Detect which cell encompasses the target text, then output its [X, Y] center coordinate. 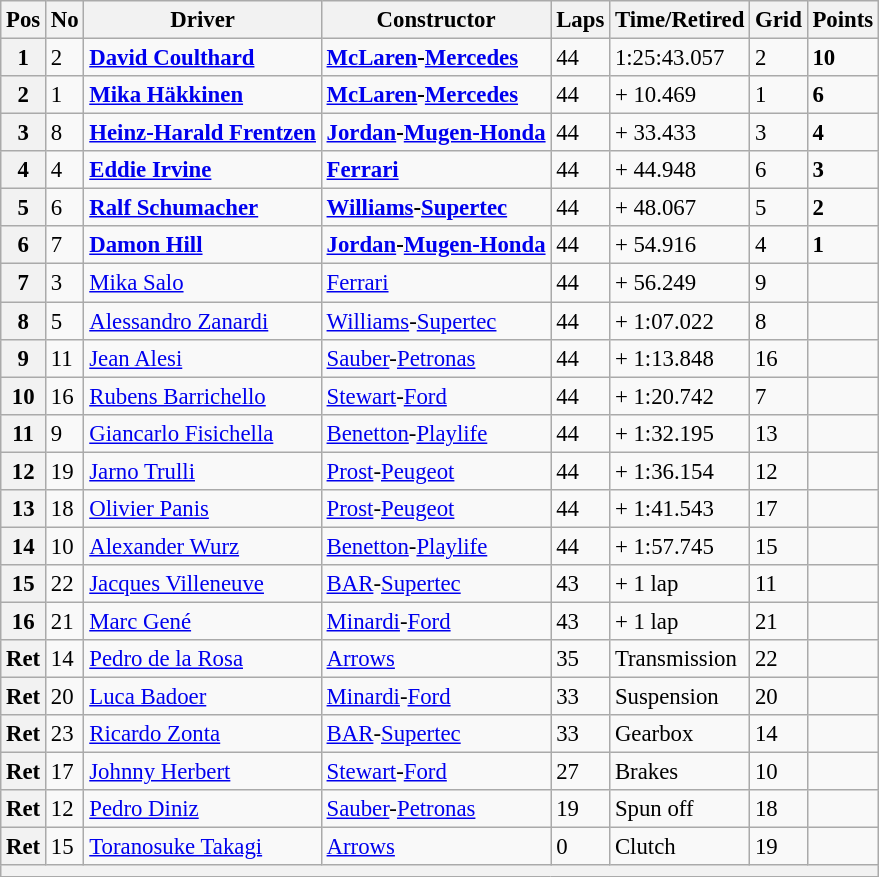
Damon Hill [202, 245]
35 [580, 659]
No [65, 20]
+ 33.433 [680, 133]
Alexander Wurz [202, 546]
Mika Salo [202, 283]
+ 56.249 [680, 283]
Laps [580, 20]
+ 1:36.154 [680, 471]
+ 54.916 [680, 245]
Giancarlo Fisichella [202, 433]
Time/Retired [680, 20]
+ 1:41.543 [680, 509]
0 [580, 847]
Luca Badoer [202, 697]
+ 1:20.742 [680, 396]
Jarno Trulli [202, 471]
+ 1:57.745 [680, 546]
Jacques Villeneuve [202, 584]
Olivier Panis [202, 509]
Johnny Herbert [202, 772]
Alessandro Zanardi [202, 321]
Clutch [680, 847]
Points [842, 20]
Ricardo Zonta [202, 734]
+ 1:13.848 [680, 358]
Marc Gené [202, 621]
Jean Alesi [202, 358]
Pedro Diniz [202, 809]
27 [580, 772]
Spun off [680, 809]
Constructor [436, 20]
+ 10.469 [680, 95]
23 [65, 734]
Driver [202, 20]
+ 44.948 [680, 170]
Eddie Irvine [202, 170]
Grid [778, 20]
1:25:43.057 [680, 58]
+ 1:32.195 [680, 433]
David Coulthard [202, 58]
Transmission [680, 659]
Heinz-Harald Frentzen [202, 133]
+ 48.067 [680, 208]
Pos [24, 20]
+ 1:07.022 [680, 321]
Rubens Barrichello [202, 396]
Pedro de la Rosa [202, 659]
Gearbox [680, 734]
Mika Häkkinen [202, 95]
Suspension [680, 697]
Ralf Schumacher [202, 208]
Toranosuke Takagi [202, 847]
Brakes [680, 772]
